Determine the [X, Y] coordinate at the center of the cell enclosing the given text.  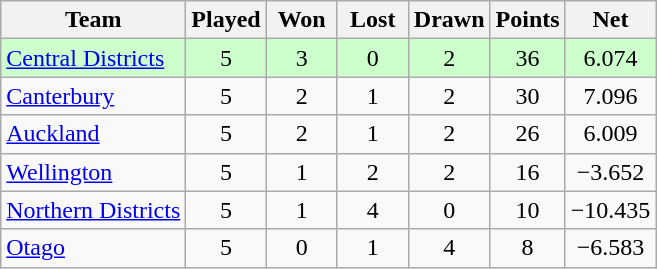
Auckland [94, 134]
Won [302, 20]
Played [226, 20]
Northern Districts [94, 210]
−10.435 [610, 210]
6.009 [610, 134]
26 [528, 134]
Wellington [94, 172]
Otago [94, 248]
36 [528, 58]
6.074 [610, 58]
3 [302, 58]
10 [528, 210]
−6.583 [610, 248]
Drawn [449, 20]
Points [528, 20]
Central Districts [94, 58]
7.096 [610, 96]
16 [528, 172]
Canterbury [94, 96]
−3.652 [610, 172]
Team [94, 20]
8 [528, 248]
30 [528, 96]
Lost [372, 20]
Net [610, 20]
